Return the (X, Y) coordinate for the center point of the cell that contains the specified text.  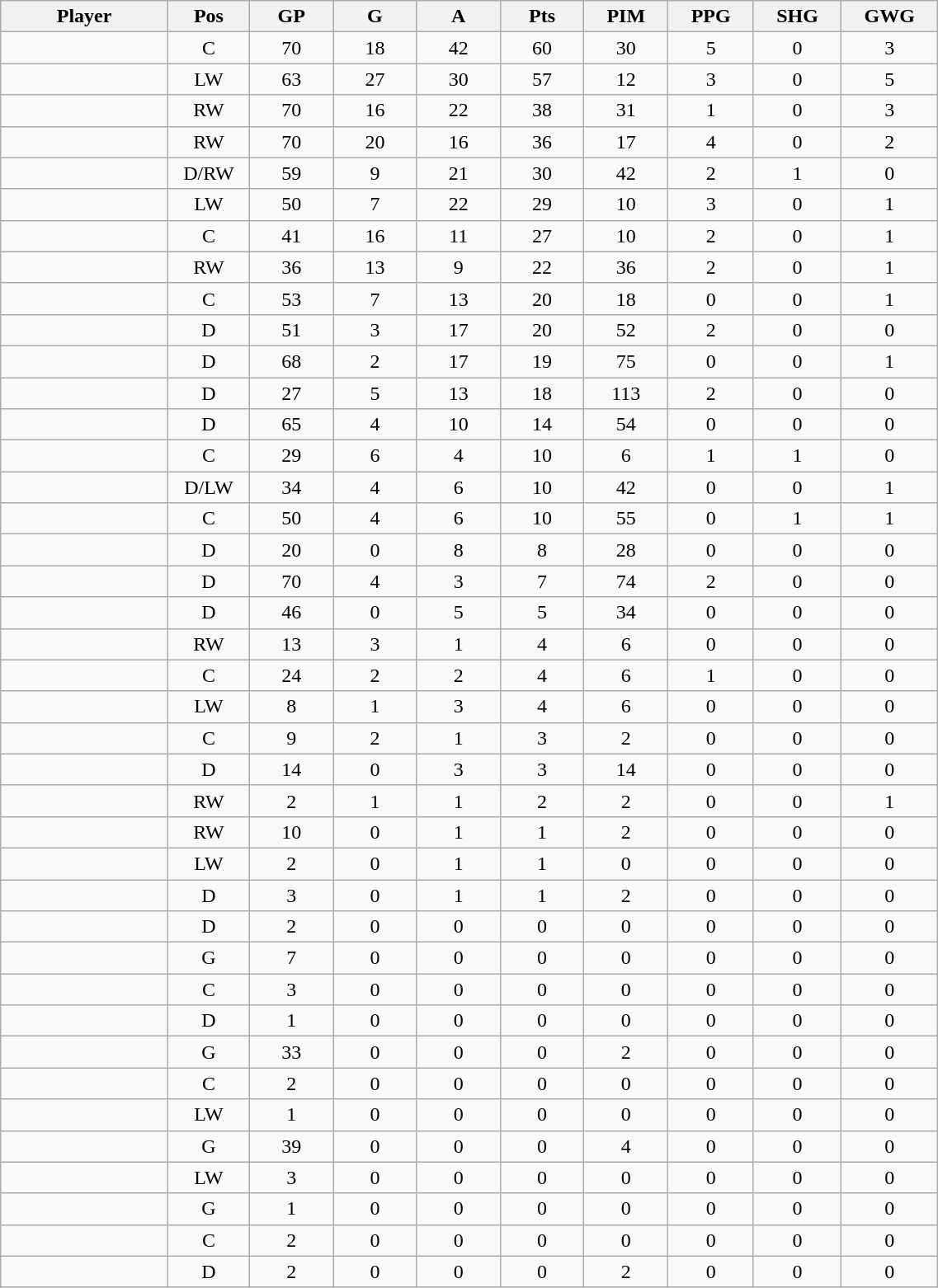
D/RW (208, 173)
33 (290, 1052)
Player (84, 16)
31 (626, 110)
63 (290, 79)
52 (626, 330)
46 (290, 613)
38 (541, 110)
68 (290, 361)
PIM (626, 16)
GP (290, 16)
51 (290, 330)
74 (626, 581)
GWG (889, 16)
Pos (208, 16)
PPG (711, 16)
19 (541, 361)
12 (626, 79)
SHG (797, 16)
39 (290, 1146)
Pts (541, 16)
53 (290, 298)
65 (290, 425)
41 (290, 236)
55 (626, 519)
24 (290, 675)
54 (626, 425)
11 (459, 236)
113 (626, 393)
28 (626, 550)
57 (541, 79)
D/LW (208, 487)
75 (626, 361)
60 (541, 48)
A (459, 16)
59 (290, 173)
21 (459, 173)
